Identify which cell holds the provided text, then report its [x, y] central coordinate. 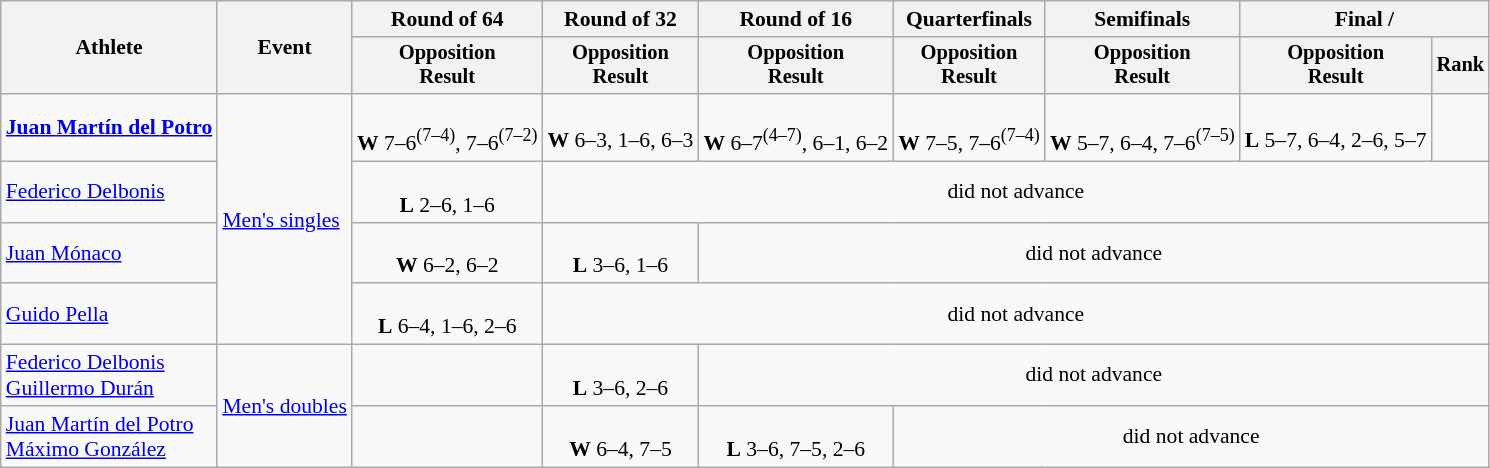
Federico Delbonis [110, 192]
W 6–2, 6–2 [448, 252]
Event [284, 48]
Federico DelbonisGuillermo Durán [110, 376]
Semifinals [1142, 19]
W 6–7(4–7), 6–1, 6–2 [796, 128]
W 6–4, 7–5 [621, 436]
L 2–6, 1–6 [448, 192]
Athlete [110, 48]
W 7–5, 7–6(7–4) [969, 128]
Round of 16 [796, 19]
W 5–7, 6–4, 7–6(7–5) [1142, 128]
W 7–6(7–4), 7–6(7–2) [448, 128]
L 3–6, 7–5, 2–6 [796, 436]
L 6–4, 1–6, 2–6 [448, 314]
Round of 64 [448, 19]
L 3–6, 2–6 [621, 376]
W 6–3, 1–6, 6–3 [621, 128]
Juan Mónaco [110, 252]
Quarterfinals [969, 19]
Rank [1461, 66]
Men's singles [284, 219]
L 3–6, 1–6 [621, 252]
Men's doubles [284, 406]
Guido Pella [110, 314]
Final / [1364, 19]
L 5–7, 6–4, 2–6, 5–7 [1336, 128]
Juan Martín del PotroMáximo González [110, 436]
Juan Martín del Potro [110, 128]
Round of 32 [621, 19]
